Determine the [x, y] coordinate at the center of the cell enclosing the given text.  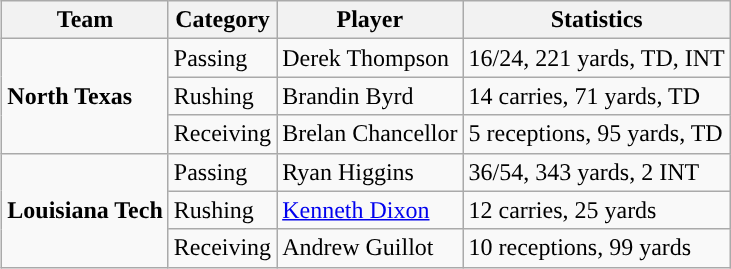
Brandin Byrd [370, 96]
16/24, 221 yards, TD, INT [596, 58]
Ryan Higgins [370, 172]
Louisiana Tech [85, 210]
Andrew Guillot [370, 248]
14 carries, 71 yards, TD [596, 96]
36/54, 343 yards, 2 INT [596, 172]
Derek Thompson [370, 58]
Player [370, 20]
Kenneth Dixon [370, 210]
5 receptions, 95 yards, TD [596, 134]
12 carries, 25 yards [596, 210]
North Texas [85, 96]
Team [85, 20]
Category [222, 20]
Statistics [596, 20]
Brelan Chancellor [370, 134]
10 receptions, 99 yards [596, 248]
